Return [X, Y] of the center of cell containing provided text 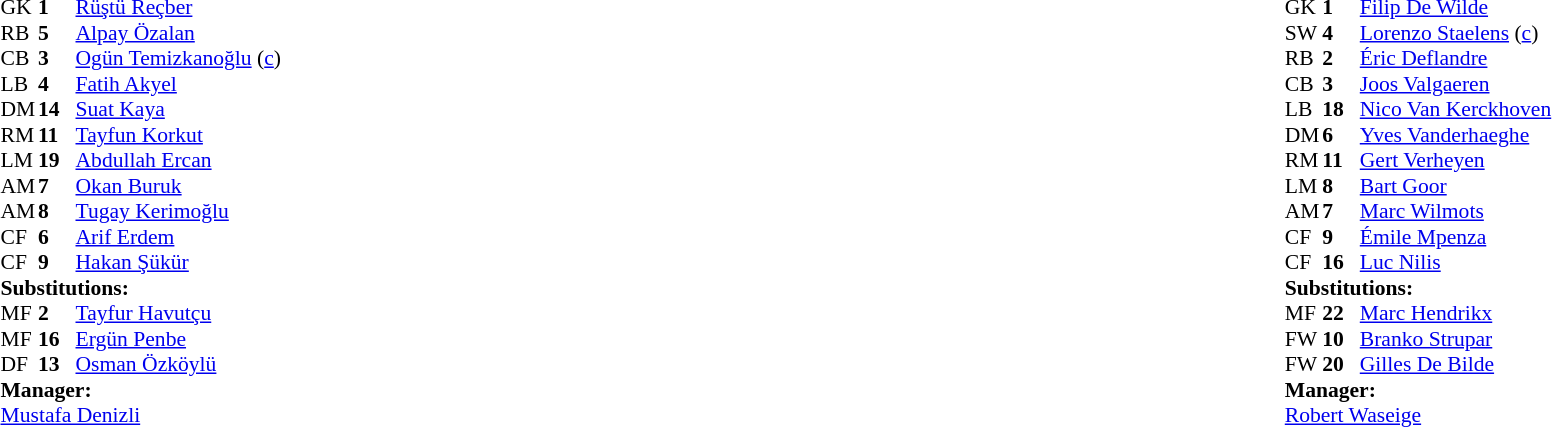
Tugay Kerimoğlu [179, 211]
Émile Mpenza [1456, 237]
Luc Nilis [1456, 263]
10 [1341, 339]
Osman Özköylü [179, 365]
Éric Deflandre [1456, 59]
Hakan Şükür [179, 263]
Joos Valgaeren [1456, 84]
Tayfun Korkut [179, 135]
Fatih Akyel [179, 84]
18 [1341, 109]
Bart Goor [1456, 186]
19 [57, 161]
Yves Vanderhaeghe [1456, 135]
14 [57, 109]
Tayfur Havutçu [179, 313]
13 [57, 365]
SW [1304, 33]
Branko Strupar [1456, 339]
Abdullah Ercan [179, 161]
Suat Kaya [179, 109]
DF [19, 365]
Gert Verheyen [1456, 161]
Okan Buruk [179, 186]
5 [57, 33]
Ogün Temizkanoğlu (c) [179, 59]
Marc Hendrikx [1456, 313]
22 [1341, 313]
Alpay Özalan [179, 33]
Nico Van Kerckhoven [1456, 109]
Lorenzo Staelens (c) [1456, 33]
Ergün Penbe [179, 339]
Marc Wilmots [1456, 211]
Arif Erdem [179, 237]
20 [1341, 365]
Gilles De Bilde [1456, 365]
